Capture the cell that displays the provided text and extract its [x, y] central coordinate. 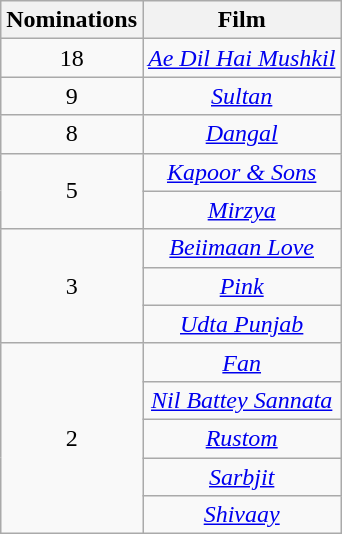
5 [72, 191]
Kapoor & Sons [241, 172]
Beiimaan Love [241, 248]
8 [72, 134]
Sultan [241, 96]
Nil Battey Sannata [241, 400]
9 [72, 96]
Sarbjit [241, 477]
Rustom [241, 438]
18 [72, 58]
Shivaay [241, 515]
Ae Dil Hai Mushkil [241, 58]
Dangal [241, 134]
Udta Punjab [241, 324]
Film [241, 20]
2 [72, 438]
3 [72, 286]
Nominations [72, 20]
Mirzya [241, 210]
Fan [241, 362]
Pink [241, 286]
